Detect which cell encompasses the target text, then output its [x, y] center coordinate. 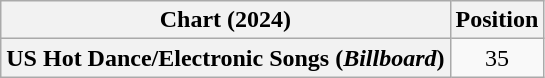
US Hot Dance/Electronic Songs (Billboard) [226, 58]
Position [497, 20]
35 [497, 58]
Chart (2024) [226, 20]
